Detect which cell encompasses the target text, then output its [X, Y] center coordinate. 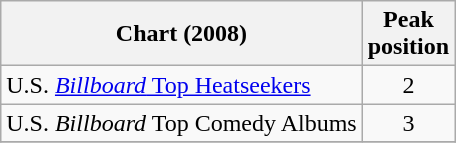
Chart (2008) [182, 34]
2 [408, 85]
U.S. Billboard Top Comedy Albums [182, 123]
U.S. Billboard Top Heatseekers [182, 85]
3 [408, 123]
Peakposition [408, 34]
